Capture the cell that displays the provided text and extract its [x, y] central coordinate. 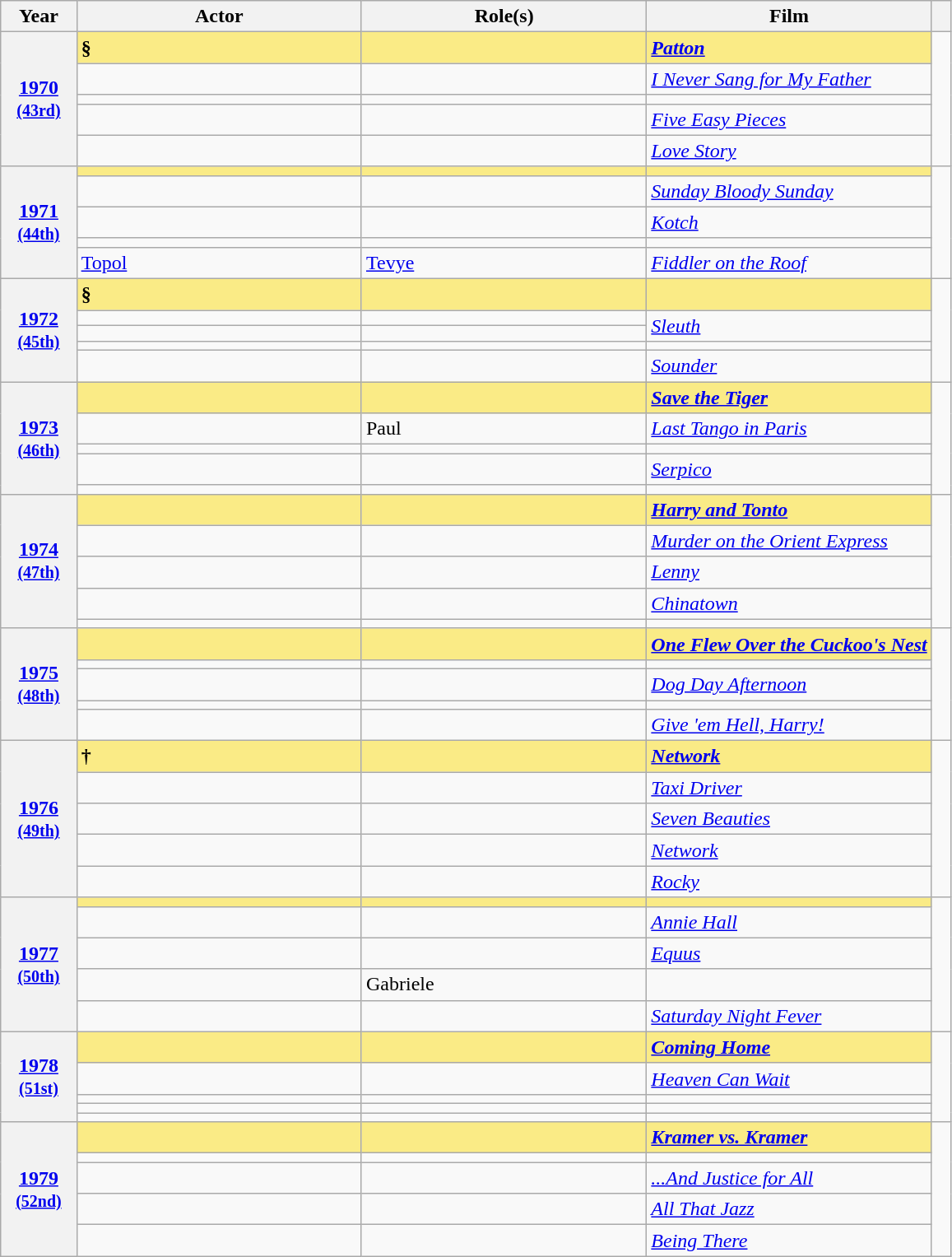
All That Jazz [789, 1209]
Serpico [789, 469]
Last Tango in Paris [789, 429]
Film [789, 16]
1977 (50th) [39, 965]
† [219, 757]
I Never Sang for My Father [789, 79]
1974 (47th) [39, 561]
Topol [219, 263]
Role(s) [504, 16]
Seven Beauties [789, 819]
Murder on the Orient Express [789, 541]
1976 (49th) [39, 819]
Sounder [789, 366]
...And Justice for All [789, 1178]
Being There [789, 1241]
Sleuth [789, 325]
Kramer vs. Kramer [789, 1138]
Rocky [789, 882]
Equus [789, 953]
Give 'em Hell, Harry! [789, 725]
Heaven Can Wait [789, 1078]
1973 (46th) [39, 438]
Love Story [789, 151]
Harry and Tonto [789, 510]
One Flew Over the Cuckoo's Nest [789, 644]
Five Easy Pieces [789, 119]
Actor [219, 16]
Save the Tiger [789, 398]
Paul [504, 429]
Gabriele [504, 985]
Year [39, 16]
Saturday Night Fever [789, 1016]
1971 (44th) [39, 222]
Dog Day Afternoon [789, 684]
Coming Home [789, 1047]
1972 (45th) [39, 329]
1978 (51st) [39, 1077]
1975 (48th) [39, 684]
1970 (43rd) [39, 99]
Kotch [789, 222]
Patton [789, 48]
Fiddler on the Roof [789, 263]
Sunday Bloody Sunday [789, 191]
Taxi Driver [789, 788]
Annie Hall [789, 922]
Tevye [504, 263]
Chinatown [789, 603]
Lenny [789, 572]
1979 (52nd) [39, 1189]
